Provide the (X, Y) coordinate of the cell's center where the given text is located.  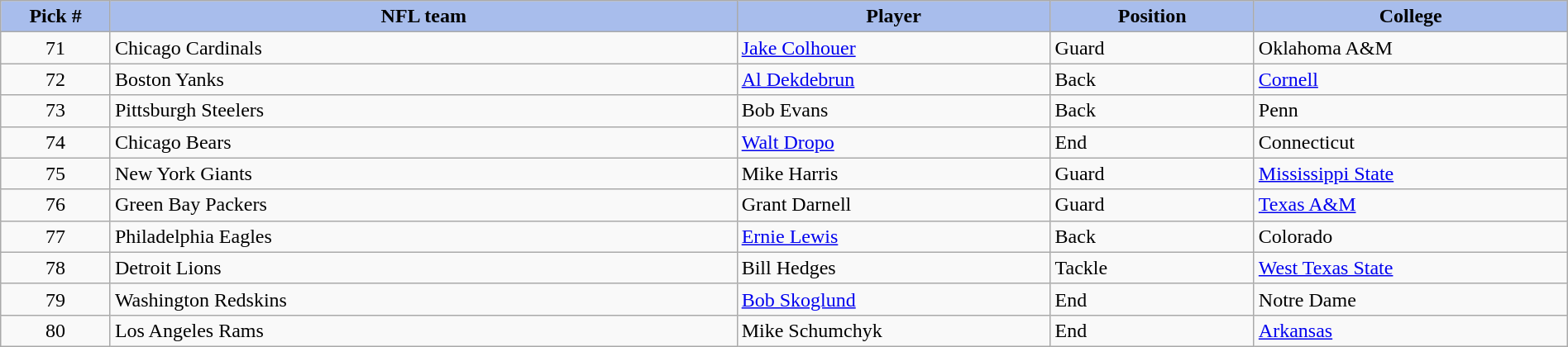
Boston Yanks (423, 79)
80 (56, 330)
Los Angeles Rams (423, 330)
Notre Dame (1411, 299)
Player (893, 17)
Connecticut (1411, 142)
Chicago Cardinals (423, 48)
76 (56, 205)
Texas A&M (1411, 205)
Grant Darnell (893, 205)
West Texas State (1411, 268)
Detroit Lions (423, 268)
Jake Colhouer (893, 48)
Bob Evans (893, 111)
Pick # (56, 17)
Bill Hedges (893, 268)
71 (56, 48)
Ernie Lewis (893, 236)
Oklahoma A&M (1411, 48)
74 (56, 142)
75 (56, 173)
Chicago Bears (423, 142)
Bob Skoglund (893, 299)
Pittsburgh Steelers (423, 111)
78 (56, 268)
Al Dekdebrun (893, 79)
Green Bay Packers (423, 205)
73 (56, 111)
Tackle (1152, 268)
Position (1152, 17)
72 (56, 79)
77 (56, 236)
New York Giants (423, 173)
Colorado (1411, 236)
79 (56, 299)
Arkansas (1411, 330)
NFL team (423, 17)
Cornell (1411, 79)
College (1411, 17)
Mike Schumchyk (893, 330)
Penn (1411, 111)
Philadelphia Eagles (423, 236)
Walt Dropo (893, 142)
Mike Harris (893, 173)
Washington Redskins (423, 299)
Mississippi State (1411, 173)
